Provide the [X, Y] coordinate of the cell's center where the given text is located.  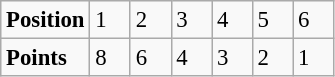
Position [46, 20]
8 [110, 58]
5 [272, 20]
Points [46, 58]
